Extract the [X, Y] coordinate from the center of the cell holding the provided text.  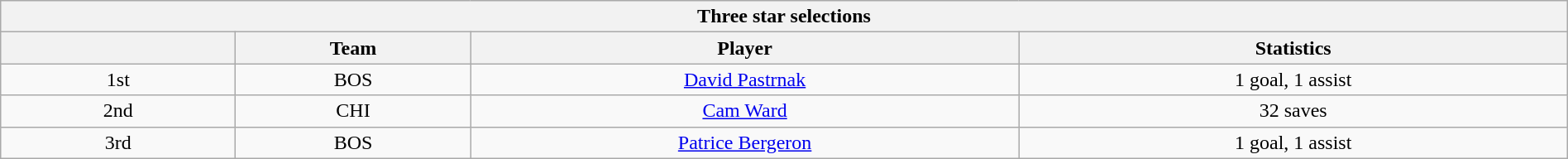
CHI [353, 111]
32 saves [1293, 111]
Three star selections [784, 17]
2nd [118, 111]
Team [353, 48]
Patrice Bergeron [744, 142]
1st [118, 79]
Player [744, 48]
David Pastrnak [744, 79]
Statistics [1293, 48]
3rd [118, 142]
Cam Ward [744, 111]
